From the cell containing the given text, extract its center point as (x, y) coordinate. 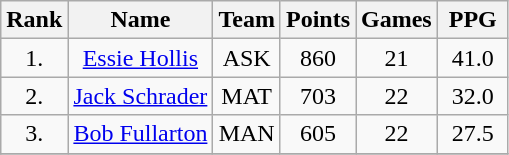
860 (318, 58)
703 (318, 96)
Essie Hollis (140, 58)
3. (34, 134)
MAT (247, 96)
27.5 (472, 134)
PPG (472, 20)
Points (318, 20)
1. (34, 58)
Games (397, 20)
MAN (247, 134)
21 (397, 58)
2. (34, 96)
Team (247, 20)
Rank (34, 20)
32.0 (472, 96)
605 (318, 134)
41.0 (472, 58)
Bob Fullarton (140, 134)
Name (140, 20)
Jack Schrader (140, 96)
ASK (247, 58)
